Locate the cell with the specified text and output its [x, y] center coordinate. 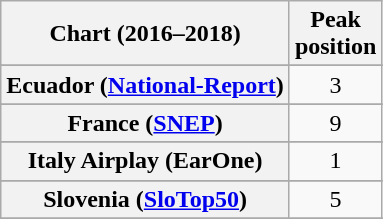
Ecuador (National-Report) [146, 85]
Italy Airplay (EarOne) [146, 161]
Chart (2016–2018) [146, 34]
1 [335, 161]
Peakposition [335, 34]
3 [335, 85]
France (SNEP) [146, 123]
5 [335, 199]
Slovenia (SloTop50) [146, 199]
9 [335, 123]
